Find where the given text appears and provide that cell's center as (X, Y) coordinate. 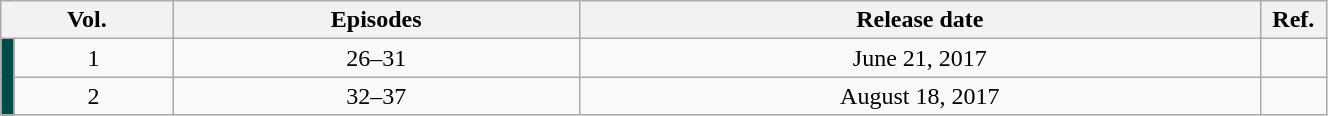
Ref. (1293, 20)
Vol. (87, 20)
Release date (920, 20)
June 21, 2017 (920, 58)
August 18, 2017 (920, 96)
1 (94, 58)
Episodes (376, 20)
2 (94, 96)
26–31 (376, 58)
32–37 (376, 96)
